For the text-containing cell, return its midpoint in [X, Y] coordinate format. 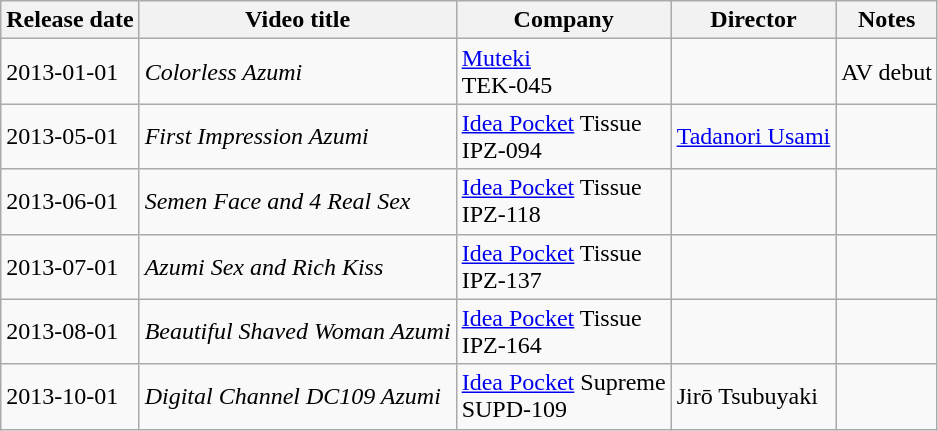
2013-05-01 [70, 136]
Company [564, 20]
Idea Pocket SupremeSUPD-109 [564, 396]
Idea Pocket TissueIPZ-094 [564, 136]
2013-01-01 [70, 72]
2013-10-01 [70, 396]
Jirō Tsubuyaki [754, 396]
Colorless Azumi [298, 72]
Idea Pocket TissueIPZ-164 [564, 332]
First Impression Azumi [298, 136]
2013-08-01 [70, 332]
Azumi Sex and Rich Kiss [298, 266]
Beautiful Shaved Woman Azumi [298, 332]
Notes [887, 20]
2013-06-01 [70, 202]
Semen Face and 4 Real Sex [298, 202]
Digital Channel DC109 Azumi [298, 396]
Director [754, 20]
Release date [70, 20]
AV debut [887, 72]
Tadanori Usami [754, 136]
MutekiTEK-045 [564, 72]
Idea Pocket TissueIPZ-118 [564, 202]
Video title [298, 20]
2013-07-01 [70, 266]
Idea Pocket TissueIPZ-137 [564, 266]
